Pinpoint the cell where the given text exists, returning its [x, y] midpoint coordinate. 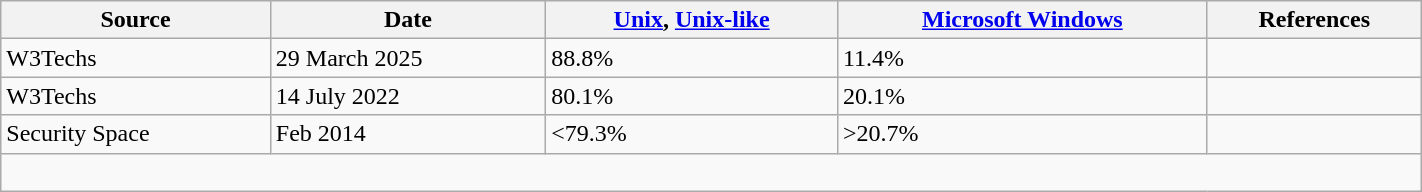
Microsoft Windows [1022, 20]
Feb 2014 [408, 134]
References [1314, 20]
Unix, Unix-like [692, 20]
20.1% [1022, 96]
29 March 2025 [408, 58]
Source [136, 20]
Security Space [136, 134]
80.1% [692, 96]
14 July 2022 [408, 96]
>20.7% [1022, 134]
11.4% [1022, 58]
<79.3% [692, 134]
88.8% [692, 58]
Date [408, 20]
